Return the [X, Y] coordinate for the center point of the cell that contains the specified text.  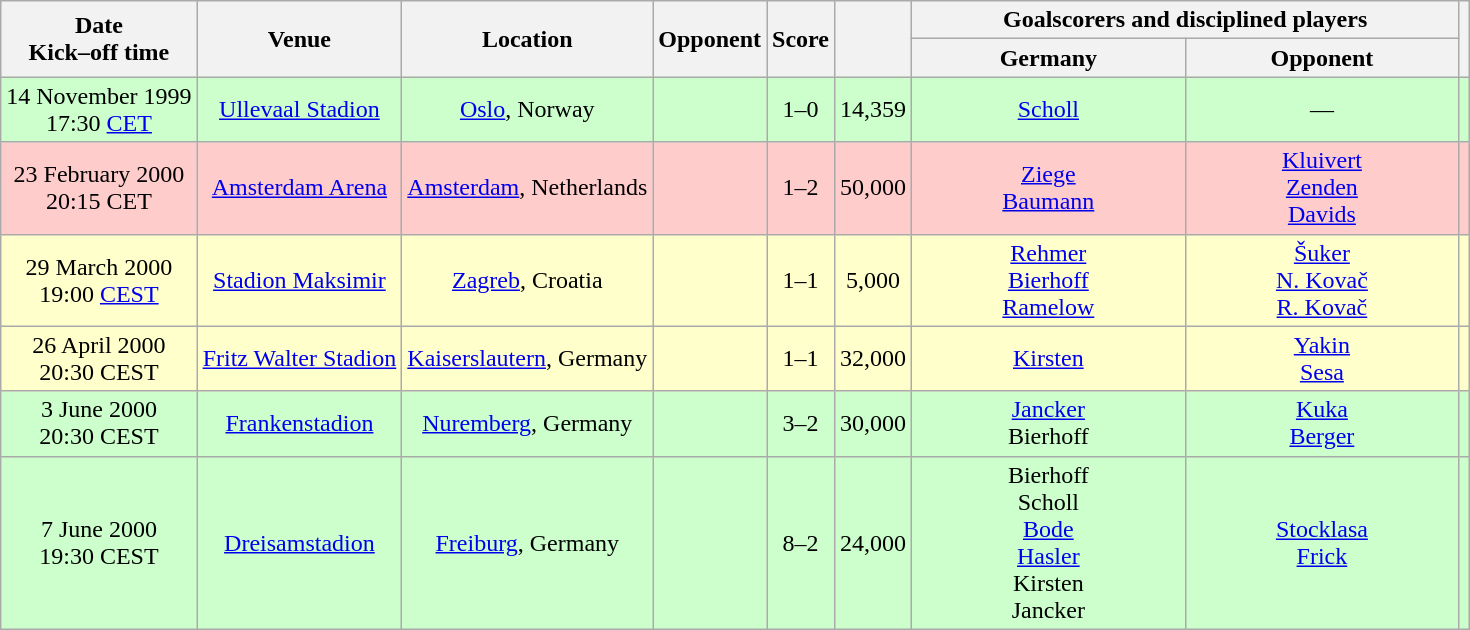
3 June 200020:30 CEST [99, 424]
Stadion Maksimir [300, 280]
3–2 [801, 424]
8–2 [801, 542]
Kirsten [1049, 358]
24,000 [872, 542]
Kluivert Zenden Davids [1322, 188]
Amsterdam, Netherlands [528, 188]
14,359 [872, 110]
Kaiserslautern, Germany [528, 358]
DateKick–off time [99, 39]
Freiburg, Germany [528, 542]
Yakin Sesa [1322, 358]
Fritz Walter Stadion [300, 358]
Stocklasa Frick [1322, 542]
32,000 [872, 358]
7 June 200019:30 CEST [99, 542]
1–0 [801, 110]
Dreisamstadion [300, 542]
Oslo, Norway [528, 110]
Nuremberg, Germany [528, 424]
Rehmer Bierhoff Ramelow [1049, 280]
Location [528, 39]
Scholl [1049, 110]
Score [801, 39]
23 February 200020:15 CET [99, 188]
30,000 [872, 424]
Šuker N. Kovač R. Kovač [1322, 280]
14 November 199917:30 CET [99, 110]
— [1322, 110]
50,000 [872, 188]
5,000 [872, 280]
Venue [300, 39]
Jancker Bierhoff [1049, 424]
26 April 200020:30 CEST [99, 358]
Ziege Baumann [1049, 188]
Ullevaal Stadion [300, 110]
Amsterdam Arena [300, 188]
Goalscorers and disciplined players [1186, 20]
Bierhoff Scholl Bode Hasler Kirsten Jancker [1049, 542]
29 March 200019:00 CEST [99, 280]
Frankenstadion [300, 424]
Zagreb, Croatia [528, 280]
1–2 [801, 188]
Kuka Berger [1322, 424]
Germany [1049, 58]
